Extract the [X, Y] coordinate from the center of the cell holding the provided text.  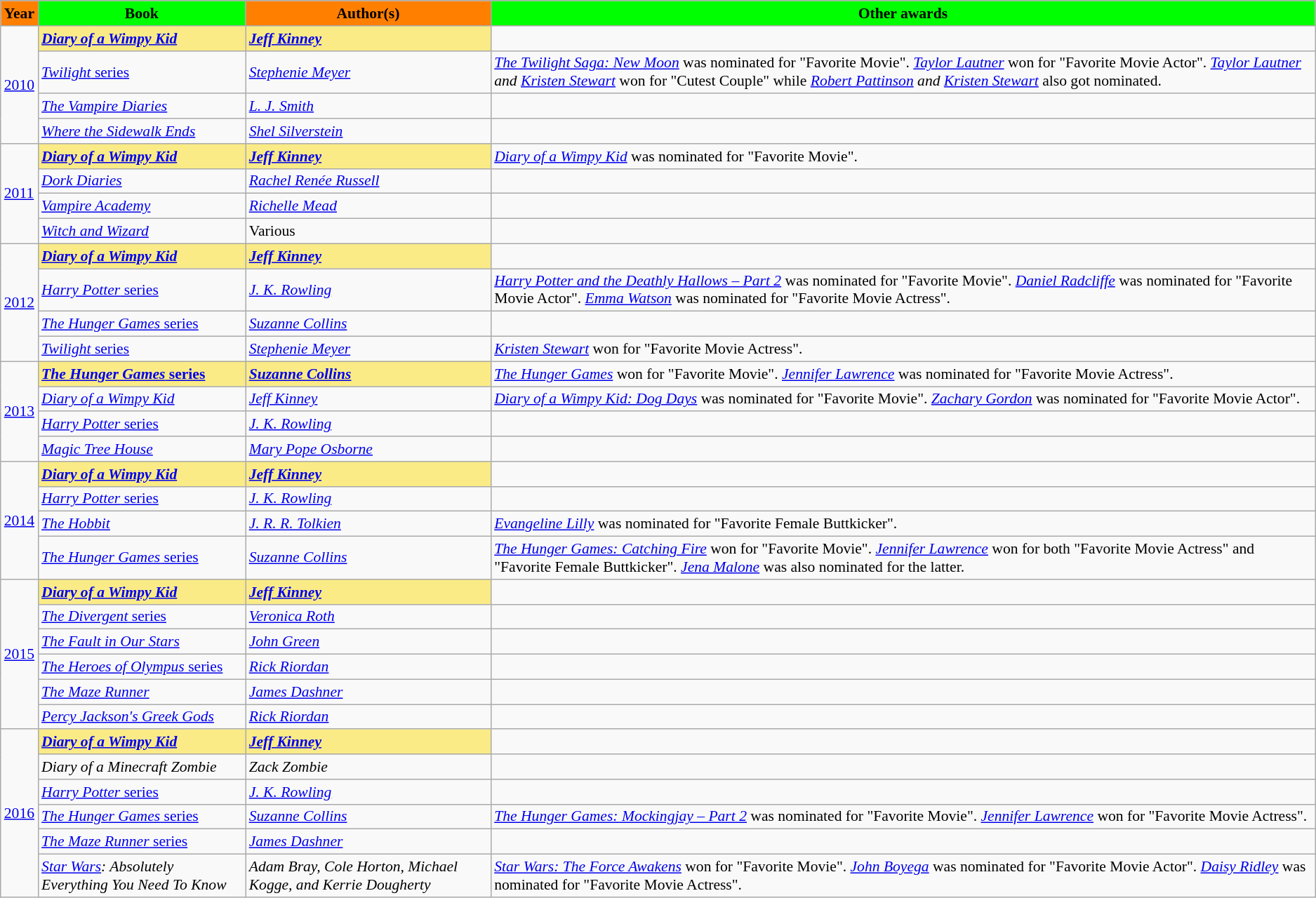
Shel Silverstein [368, 131]
Author(s) [368, 13]
Evangeline Lilly was nominated for "Favorite Female Buttkicker". [903, 524]
2015 [20, 655]
The Hobbit [142, 524]
The Maze Runner series [142, 842]
Various [368, 232]
Richelle Mead [368, 206]
2011 [20, 194]
2013 [20, 411]
L. J. Smith [368, 107]
2012 [20, 302]
2016 [20, 814]
The Fault in Our Stars [142, 642]
The Divergent series [142, 617]
Other awards [903, 13]
Zack Zombie [368, 767]
Diary of a Minecraft Zombie [142, 767]
Kristen Stewart won for "Favorite Movie Actress". [903, 349]
Dork Diaries [142, 181]
Percy Jackson's Greek Gods [142, 717]
The Heroes of Olympus series [142, 667]
Rachel Renée Russell [368, 181]
Diary of a Wimpy Kid: Dog Days was nominated for "Favorite Movie". Zachary Gordon was nominated for "Favorite Movie Actor". [903, 399]
The Hunger Games won for "Favorite Movie". Jennifer Lawrence was nominated for "Favorite Movie Actress". [903, 374]
Vampire Academy [142, 206]
Where the Sidewalk Ends [142, 131]
Year [20, 13]
Adam Bray, Cole Horton, Michael Kogge, and Kerrie Dougherty [368, 876]
The Hunger Games: Mockingjay – Part 2 was nominated for "Favorite Movie". Jennifer Lawrence won for "Favorite Movie Actress". [903, 817]
Witch and Wizard [142, 232]
John Green [368, 642]
J. R. R. Tolkien [368, 524]
Book [142, 13]
Magic Tree House [142, 449]
Mary Pope Osborne [368, 449]
Diary of a Wimpy Kid was nominated for "Favorite Movie". [903, 156]
Star Wars: Absolutely Everything You Need To Know [142, 876]
The Maze Runner [142, 692]
Veronica Roth [368, 617]
2010 [20, 85]
The Vampire Diaries [142, 107]
2014 [20, 521]
